Return the [x, y] coordinate for the center point of the cell that contains the specified text.  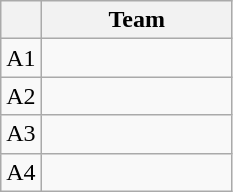
A2 [21, 96]
A4 [21, 172]
A1 [21, 58]
A3 [21, 134]
Team [136, 20]
